Return (X, Y) of the center of cell containing provided text 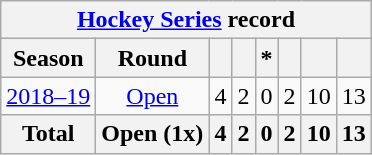
Open (1x) (152, 134)
* (266, 58)
Hockey Series record (186, 20)
Season (48, 58)
Total (48, 134)
2018–19 (48, 96)
Round (152, 58)
Open (152, 96)
